Output the [x, y] coordinate of the center of the cell containing the given text.  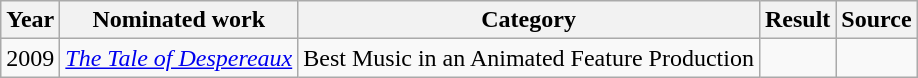
Best Music in an Animated Feature Production [529, 58]
The Tale of Despereaux [179, 58]
Year [30, 20]
Nominated work [179, 20]
Category [529, 20]
Result [797, 20]
2009 [30, 58]
Source [876, 20]
